Output the [X, Y] coordinate of the center of the cell containing the given text.  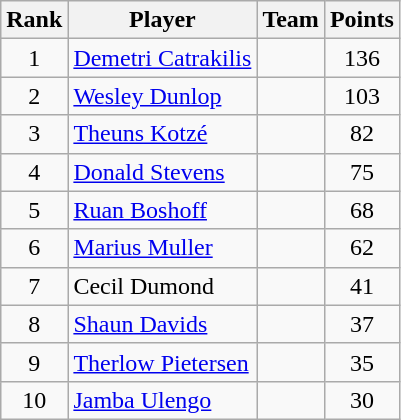
Points [362, 20]
3 [34, 134]
35 [362, 362]
Ruan Boshoff [162, 210]
75 [362, 172]
Player [162, 20]
9 [34, 362]
7 [34, 286]
Demetri Catrakilis [162, 58]
Shaun Davids [162, 324]
Theuns Kotzé [162, 134]
5 [34, 210]
Therlow Pietersen [162, 362]
68 [362, 210]
Rank [34, 20]
62 [362, 248]
Donald Stevens [162, 172]
1 [34, 58]
41 [362, 286]
30 [362, 400]
4 [34, 172]
Marius Muller [162, 248]
10 [34, 400]
6 [34, 248]
136 [362, 58]
2 [34, 96]
Cecil Dumond [162, 286]
Team [291, 20]
37 [362, 324]
8 [34, 324]
Wesley Dunlop [162, 96]
82 [362, 134]
103 [362, 96]
Jamba Ulengo [162, 400]
